Identify which cell holds the provided text, then report its (x, y) central coordinate. 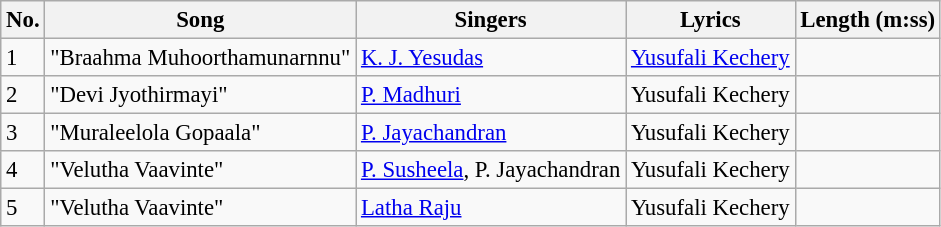
2 (23, 95)
5 (23, 208)
P. Susheela, P. Jayachandran (491, 170)
1 (23, 58)
"Braahma Muhoorthamunarnnu" (200, 58)
No. (23, 20)
P. Jayachandran (491, 133)
Length (m:ss) (868, 20)
3 (23, 133)
P. Madhuri (491, 95)
Latha Raju (491, 208)
K. J. Yesudas (491, 58)
Lyrics (710, 20)
"Devi Jyothirmayi" (200, 95)
4 (23, 170)
Singers (491, 20)
Song (200, 20)
"Muraleelola Gopaala" (200, 133)
